Return the [X, Y] coordinate for the center point of the cell that contains the specified text.  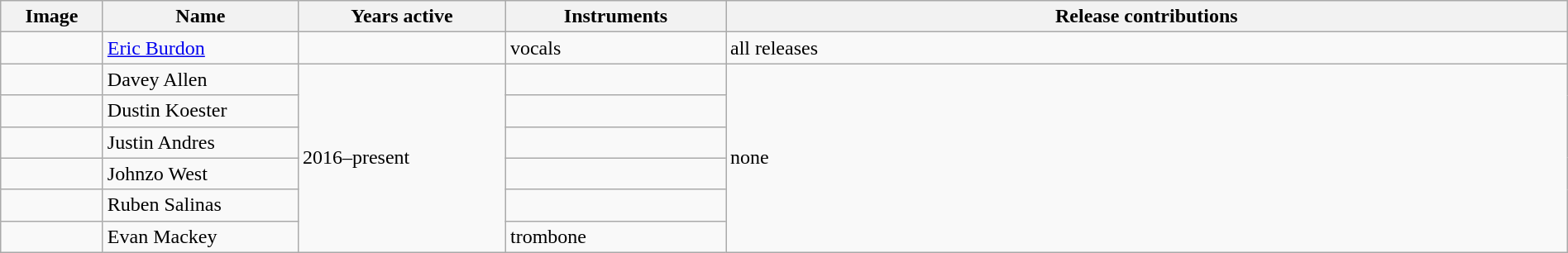
Name [200, 17]
Years active [402, 17]
none [1147, 158]
Ruben Salinas [200, 205]
Justin Andres [200, 142]
Dustin Koester [200, 111]
Eric Burdon [200, 48]
all releases [1147, 48]
Instruments [615, 17]
Davey Allen [200, 79]
vocals [615, 48]
Image [52, 17]
Johnzo West [200, 174]
trombone [615, 236]
Release contributions [1147, 17]
2016–present [402, 158]
Evan Mackey [200, 236]
